From the cell containing the given text, extract its center point as (X, Y) coordinate. 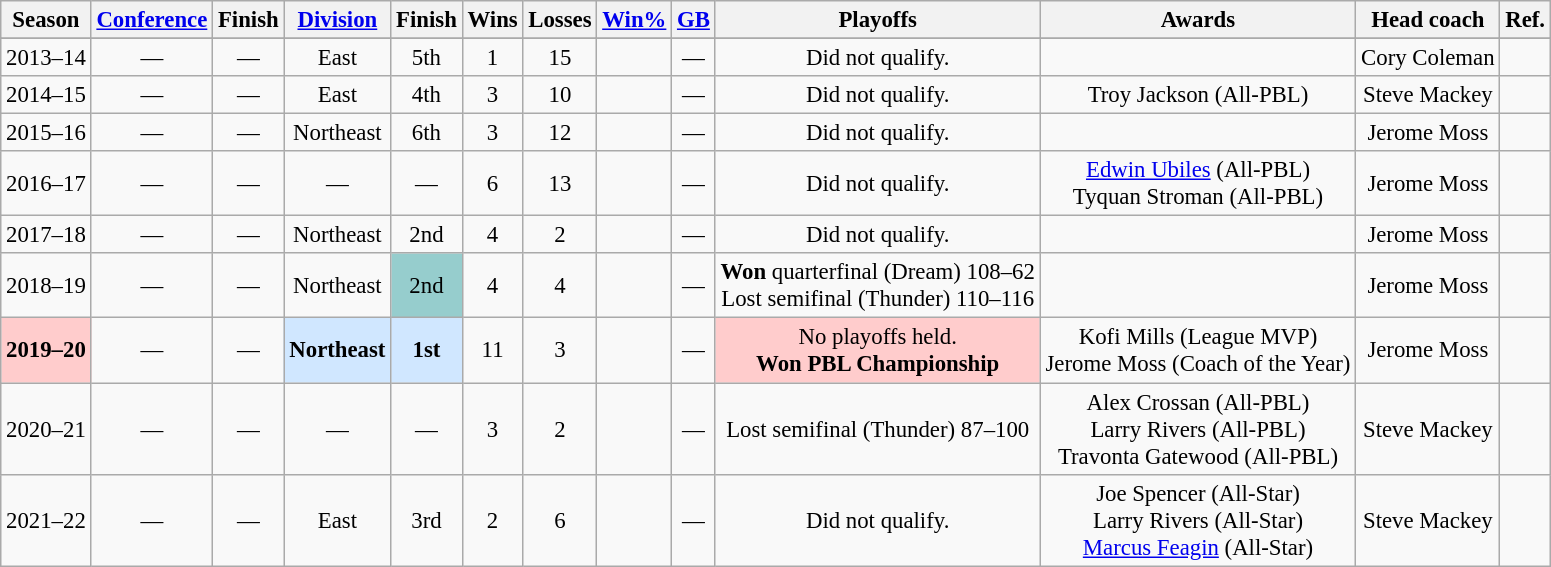
Edwin Ubiles (All-PBL)Tyquan Stroman (All-PBL) (1198, 184)
Head coach (1428, 20)
1 (492, 58)
2015–16 (46, 133)
Awards (1198, 20)
Conference (152, 20)
2016–17 (46, 184)
2017–18 (46, 235)
Troy Jackson (All-PBL) (1198, 95)
Ref. (1525, 20)
Won quarterfinal (Dream) 108–62Lost semifinal (Thunder) 110–116 (878, 286)
No playoffs held.Won PBL Championship (878, 350)
GB (694, 20)
15 (560, 58)
12 (560, 133)
2019–20 (46, 350)
4th (426, 95)
Kofi Mills (League MVP)Jerome Moss (Coach of the Year) (1198, 350)
Season (46, 20)
Division (338, 20)
11 (492, 350)
2020–21 (46, 429)
Joe Spencer (All-Star)Larry Rivers (All-Star)Marcus Feagin (All-Star) (1198, 520)
13 (560, 184)
10 (560, 95)
Playoffs (878, 20)
Lost semifinal (Thunder) 87–100 (878, 429)
Win% (634, 20)
2021–22 (46, 520)
5th (426, 58)
Alex Crossan (All-PBL)Larry Rivers (All-PBL)Travonta Gatewood (All-PBL) (1198, 429)
1st (426, 350)
3rd (426, 520)
Cory Coleman (1428, 58)
6th (426, 133)
2014–15 (46, 95)
Losses (560, 20)
Wins (492, 20)
2013–14 (46, 58)
2018–19 (46, 286)
